Pinpoint the cell where the given text exists, returning its [x, y] midpoint coordinate. 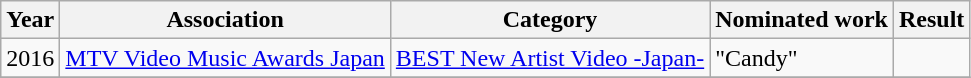
"Candy" [802, 58]
Nominated work [802, 20]
BEST New Artist Video -Japan- [550, 58]
Association [226, 20]
Category [550, 20]
Year [30, 20]
Result [931, 20]
2016 [30, 58]
MTV Video Music Awards Japan [226, 58]
